For the text-containing cell, return its midpoint in (X, Y) coordinate format. 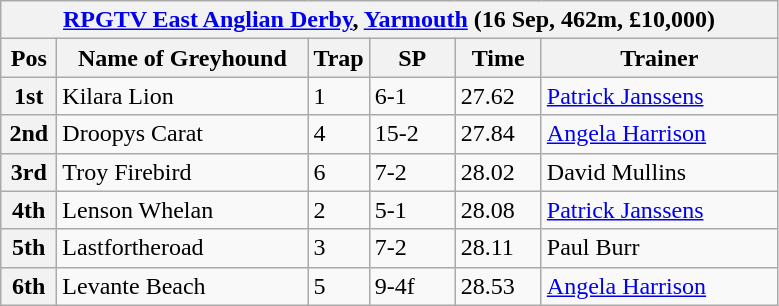
Troy Firebird (182, 172)
RPGTV East Anglian Derby, Yarmouth (16 Sep, 462m, £10,000) (390, 20)
3 (338, 248)
Pos (29, 58)
6 (338, 172)
28.08 (498, 210)
David Mullins (659, 172)
Lenson Whelan (182, 210)
28.11 (498, 248)
Time (498, 58)
Levante Beach (182, 286)
5-1 (412, 210)
5th (29, 248)
Trainer (659, 58)
1 (338, 96)
28.53 (498, 286)
Trap (338, 58)
5 (338, 286)
3rd (29, 172)
Droopys Carat (182, 134)
28.02 (498, 172)
4th (29, 210)
2nd (29, 134)
6th (29, 286)
SP (412, 58)
4 (338, 134)
Paul Burr (659, 248)
15-2 (412, 134)
6-1 (412, 96)
Kilara Lion (182, 96)
Name of Greyhound (182, 58)
27.62 (498, 96)
Lastfortheroad (182, 248)
27.84 (498, 134)
1st (29, 96)
2 (338, 210)
9-4f (412, 286)
